Scan for the cell matching the given text and deliver its [X, Y] coordinate at center. 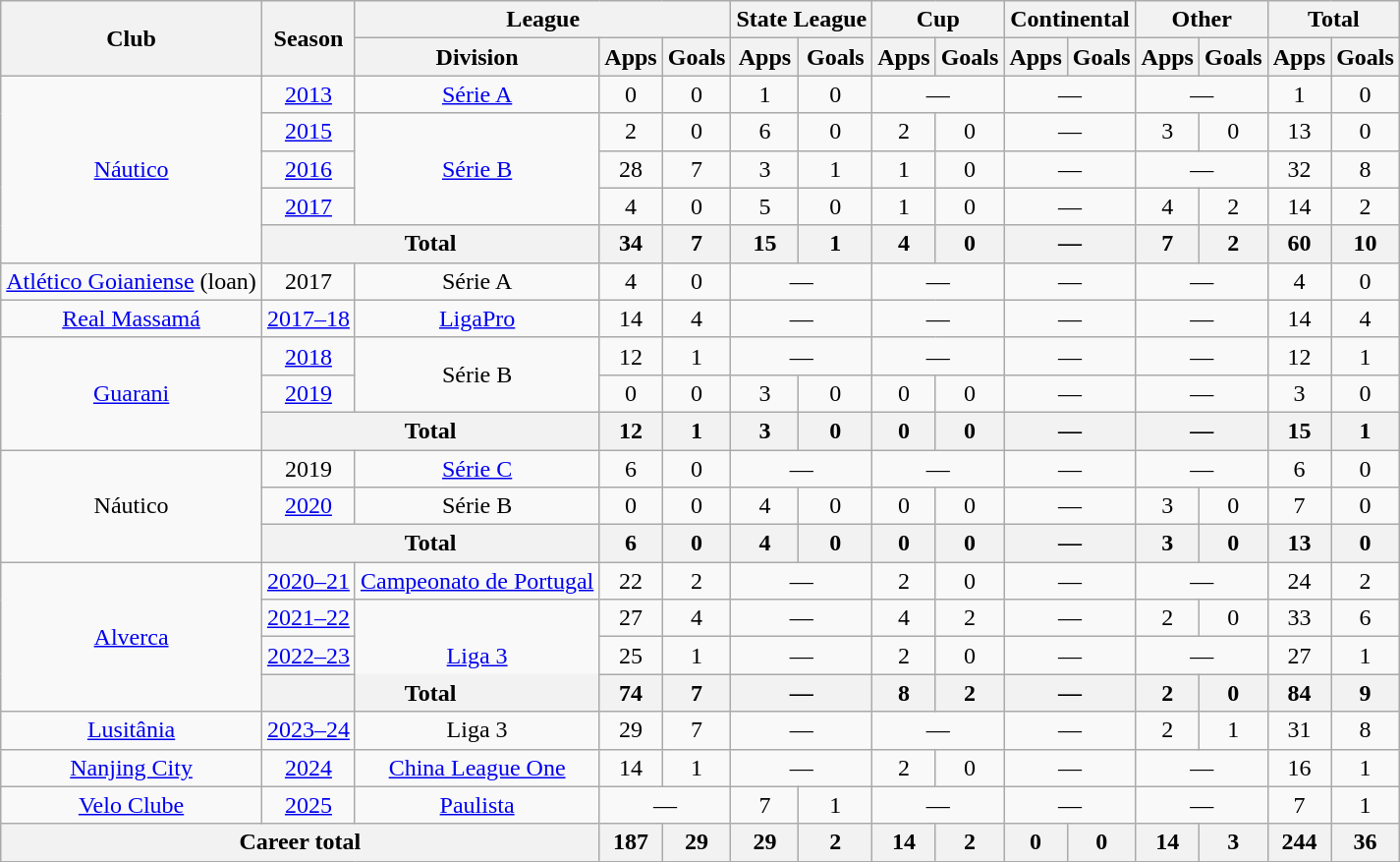
Campeonato de Portugal [476, 581]
2022–23 [308, 656]
32 [1299, 169]
Division [476, 57]
187 [631, 842]
60 [1299, 244]
Paulista [476, 805]
2015 [308, 132]
Série C [476, 469]
Club [132, 38]
2016 [308, 169]
Lusitânia [132, 730]
16 [1299, 768]
2018 [308, 356]
244 [1299, 842]
2024 [308, 768]
33 [1299, 618]
84 [1299, 693]
Other [1202, 20]
China League One [476, 768]
Real Massamá [132, 318]
Cup [938, 20]
2013 [308, 94]
36 [1366, 842]
Velo Clube [132, 805]
Season [308, 38]
5 [764, 206]
25 [631, 656]
10 [1366, 244]
2021–22 [308, 618]
34 [631, 244]
LigaPro [476, 318]
2020 [308, 506]
2023–24 [308, 730]
31 [1299, 730]
74 [631, 693]
2025 [308, 805]
28 [631, 169]
State League [802, 20]
9 [1366, 693]
Continental [1070, 20]
22 [631, 581]
League [542, 20]
2020–21 [308, 581]
Career total [301, 842]
Alverca [132, 637]
2017–18 [308, 318]
24 [1299, 581]
Nanjing City [132, 768]
Guarani [132, 393]
Atlético Goianiense (loan) [132, 281]
